Capture the cell that displays the provided text and extract its (x, y) central coordinate. 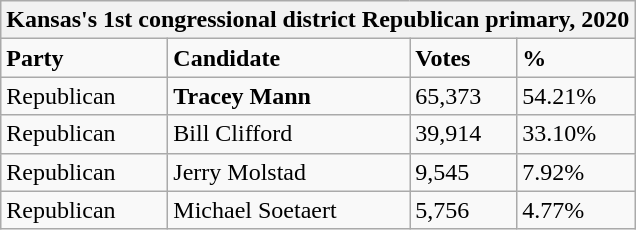
65,373 (464, 96)
9,545 (464, 172)
5,756 (464, 210)
Kansas's 1st congressional district Republican primary, 2020 (318, 20)
Candidate (289, 58)
54.21% (576, 96)
Jerry Molstad (289, 172)
7.92% (576, 172)
Votes (464, 58)
39,914 (464, 134)
33.10% (576, 134)
Tracey Mann (289, 96)
% (576, 58)
4.77% (576, 210)
Party (84, 58)
Michael Soetaert (289, 210)
Bill Clifford (289, 134)
